Output the (x, y) coordinate of the center of the cell containing the given text.  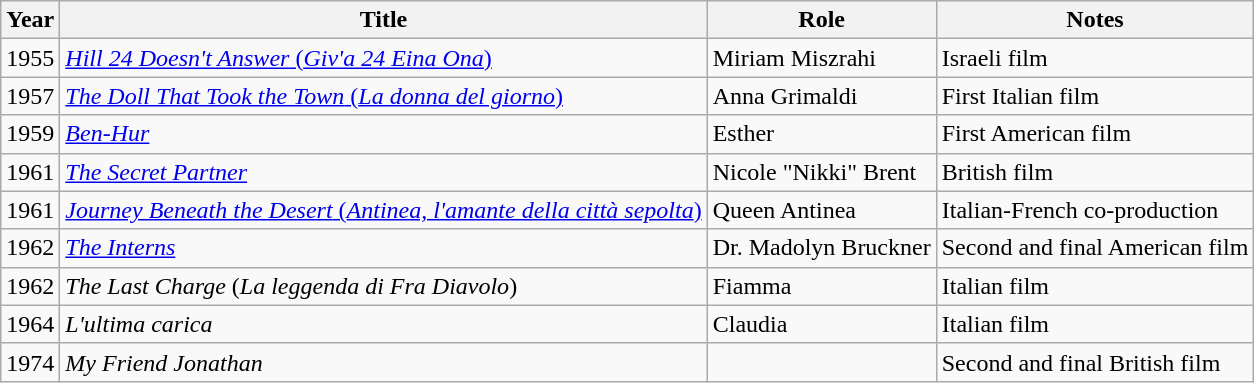
Role (822, 20)
Journey Beneath the Desert (Antinea, l'amante della città sepolta) (384, 210)
Esther (822, 134)
1959 (30, 134)
Nicole "Nikki" Brent (822, 172)
British film (1095, 172)
The Doll That Took the Town (La donna del giorno) (384, 96)
The Secret Partner (384, 172)
1964 (30, 324)
Hill 24 Doesn't Answer (Giv'a 24 Eina Ona) (384, 58)
The Last Charge (La leggenda di Fra Diavolo) (384, 286)
Year (30, 20)
Claudia (822, 324)
1955 (30, 58)
Miriam Miszrahi (822, 58)
1957 (30, 96)
Ben-Hur (384, 134)
First Italian film (1095, 96)
1974 (30, 362)
First American film (1095, 134)
Italian-French co-production (1095, 210)
Notes (1095, 20)
Second and final American film (1095, 248)
Dr. Madolyn Bruckner (822, 248)
Fiamma (822, 286)
Second and final British film (1095, 362)
Queen Antinea (822, 210)
L'ultima carica (384, 324)
The Interns (384, 248)
Anna Grimaldi (822, 96)
My Friend Jonathan (384, 362)
Title (384, 20)
Israeli film (1095, 58)
